Detect which cell encompasses the target text, then output its [x, y] center coordinate. 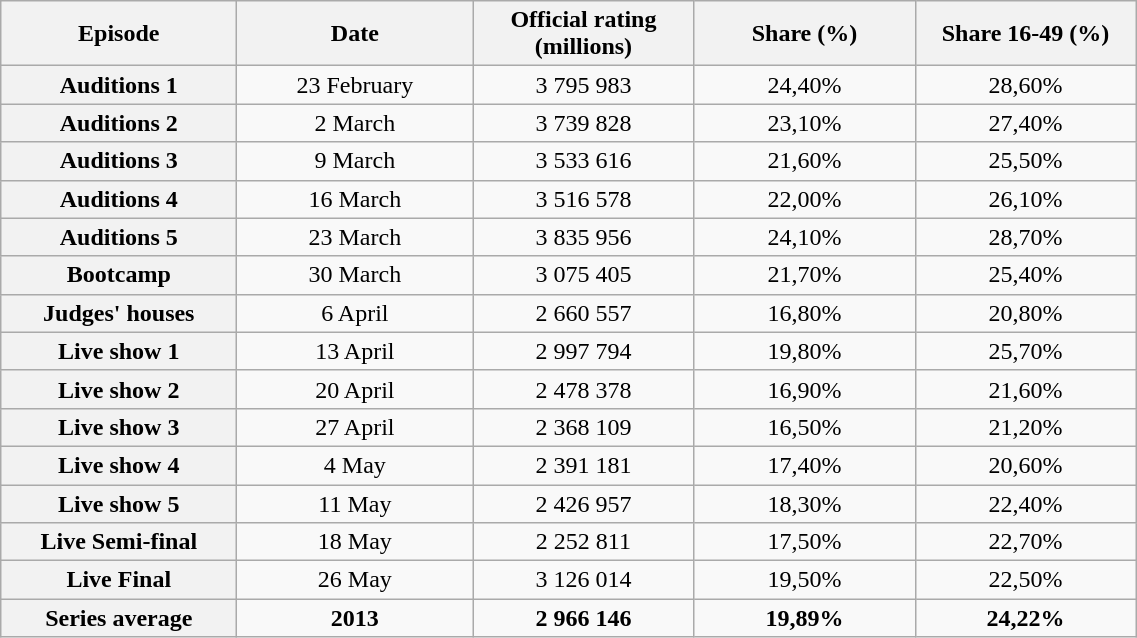
28,70% [1026, 237]
20,80% [1026, 313]
Share 16-49 (%) [1026, 34]
3 739 828 [584, 123]
Auditions 1 [119, 85]
2 660 557 [584, 313]
2 966 146 [584, 618]
23,10% [804, 123]
2 368 109 [584, 427]
Live Final [119, 580]
Auditions 2 [119, 123]
22,70% [1026, 542]
Live show 1 [119, 351]
17,50% [804, 542]
22,00% [804, 199]
2 478 378 [584, 389]
25,70% [1026, 351]
20,60% [1026, 465]
Live show 5 [119, 503]
Live show 2 [119, 389]
Official rating(millions) [584, 34]
22,40% [1026, 503]
Live Semi-final [119, 542]
2 997 794 [584, 351]
3 795 983 [584, 85]
16,80% [804, 313]
2 252 811 [584, 542]
16 March [355, 199]
2 391 181 [584, 465]
Live show 3 [119, 427]
19,89% [804, 618]
3 533 616 [584, 161]
26,10% [1026, 199]
2 426 957 [584, 503]
6 April [355, 313]
26 May [355, 580]
25,50% [1026, 161]
3 516 578 [584, 199]
Auditions 5 [119, 237]
21,70% [804, 275]
21,20% [1026, 427]
Auditions 3 [119, 161]
Date [355, 34]
3 835 956 [584, 237]
Series average [119, 618]
11 May [355, 503]
Live show 4 [119, 465]
18 May [355, 542]
19,80% [804, 351]
16,90% [804, 389]
24,10% [804, 237]
Judges' houses [119, 313]
25,40% [1026, 275]
28,60% [1026, 85]
22,50% [1026, 580]
23 February [355, 85]
Share (%) [804, 34]
27,40% [1026, 123]
17,40% [804, 465]
4 May [355, 465]
Episode [119, 34]
2013 [355, 618]
13 April [355, 351]
16,50% [804, 427]
Bootcamp [119, 275]
3 075 405 [584, 275]
24,22% [1026, 618]
27 April [355, 427]
23 March [355, 237]
24,40% [804, 85]
2 March [355, 123]
20 April [355, 389]
30 March [355, 275]
9 March [355, 161]
18,30% [804, 503]
19,50% [804, 580]
Auditions 4 [119, 199]
3 126 014 [584, 580]
